Locate the cell with the specified text and output its [x, y] center coordinate. 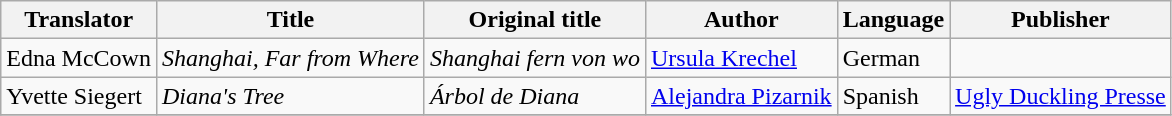
German [893, 58]
Shanghai fern von wo [534, 58]
Diana's Tree [290, 96]
Ugly Duckling Presse [1061, 96]
Shanghai, Far from Where [290, 58]
Language [893, 20]
Árbol de Diana [534, 96]
Translator [79, 20]
Publisher [1061, 20]
Yvette Siegert [79, 96]
Edna McCown [79, 58]
Title [290, 20]
Ursula Krechel [741, 58]
Author [741, 20]
Original title [534, 20]
Spanish [893, 96]
Alejandra Pizarnik [741, 96]
